Return the (x, y) coordinate for the center point of the cell that contains the specified text.  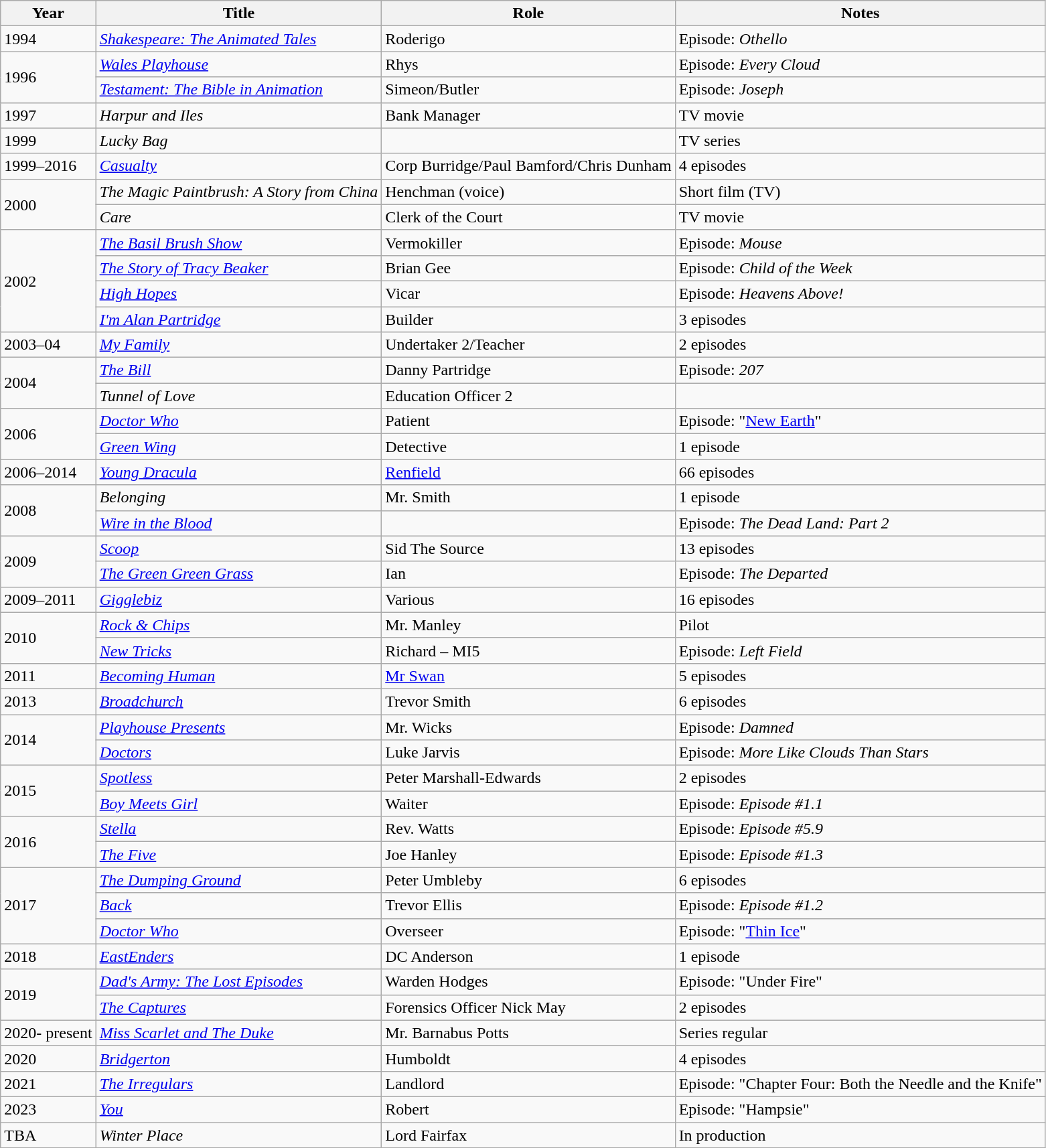
Episode: Episode #5.9 (860, 829)
Green Wing (238, 447)
Episode: Heavens Above! (860, 293)
Role (528, 13)
2006 (48, 434)
Short film (TV) (860, 192)
I'm Alan Partridge (238, 319)
Spotless (238, 778)
1994 (48, 39)
2018 (48, 956)
2014 (48, 739)
TBA (48, 1135)
66 episodes (860, 472)
3 episodes (860, 319)
The Basil Brush Show (238, 242)
Year (48, 13)
Joe Hanley (528, 855)
2020- present (48, 1033)
2019 (48, 995)
Rock & Chips (238, 625)
Episode: The Departed (860, 574)
Lucky Bag (238, 141)
Mr. Wicks (528, 727)
2006–2014 (48, 472)
New Tricks (238, 650)
Casualty (238, 166)
Episode: Joseph (860, 90)
Vermokiller (528, 242)
Builder (528, 319)
Henchman (voice) (528, 192)
DC Anderson (528, 956)
Testament: The Bible in Animation (238, 90)
Bridgerton (238, 1058)
Corp Burridge/Paul Bamford/Chris Dunham (528, 166)
2013 (48, 701)
Mr. Barnabus Potts (528, 1033)
Doctors (238, 753)
Bank Manager (528, 115)
Patient (528, 421)
Wire in the Blood (238, 523)
The Captures (238, 1007)
Sid The Source (528, 549)
2017 (48, 906)
13 episodes (860, 549)
Episode: Damned (860, 727)
Episode: Every Cloud (860, 64)
Episode: 207 (860, 370)
1999 (48, 141)
Care (238, 217)
2009–2011 (48, 599)
Waiter (528, 804)
2004 (48, 383)
Boy Meets Girl (238, 804)
Scoop (238, 549)
Gigglebiz (238, 599)
Back (238, 906)
Harpur and Iles (238, 115)
Episode: Episode #1.1 (860, 804)
Rev. Watts (528, 829)
2008 (48, 510)
Luke Jarvis (528, 753)
Winter Place (238, 1135)
2023 (48, 1109)
My Family (238, 345)
Forensics Officer Nick May (528, 1007)
Danny Partridge (528, 370)
Episode: More Like Clouds Than Stars (860, 753)
You (238, 1109)
The Green Green Grass (238, 574)
2010 (48, 638)
2011 (48, 676)
Notes (860, 13)
Stella (238, 829)
2021 (48, 1084)
Episode: "Under Fire" (860, 982)
2020 (48, 1058)
The Irregulars (238, 1084)
Title (238, 13)
2003–04 (48, 345)
Playhouse Presents (238, 727)
Shakespeare: The Animated Tales (238, 39)
High Hopes (238, 293)
Mr Swan (528, 676)
Episode: "New Earth" (860, 421)
Dad's Army: The Lost Episodes (238, 982)
Tunnel of Love (238, 396)
Episode: "Hampsie" (860, 1109)
Rhys (528, 64)
Landlord (528, 1084)
Episode: The Dead Land: Part 2 (860, 523)
Belonging (238, 498)
Mr. Manley (528, 625)
Episode: Episode #1.3 (860, 855)
Mr. Smith (528, 498)
2009 (48, 561)
Peter Marshall-Edwards (528, 778)
1997 (48, 115)
The Magic Paintbrush: A Story from China (238, 192)
The Five (238, 855)
Detective (528, 447)
Renfield (528, 472)
Peter Umbleby (528, 880)
2016 (48, 842)
Young Dracula (238, 472)
Simeon/Butler (528, 90)
Overseer (528, 931)
Richard – MI5 (528, 650)
Trevor Smith (528, 701)
Warden Hodges (528, 982)
Undertaker 2/Teacher (528, 345)
2002 (48, 281)
Broadchurch (238, 701)
Episode: Episode #1.2 (860, 906)
Clerk of the Court (528, 217)
Various (528, 599)
Lord Fairfax (528, 1135)
2015 (48, 791)
Brian Gee (528, 268)
Series regular (860, 1033)
5 episodes (860, 676)
16 episodes (860, 599)
Episode: "Chapter Four: Both the Needle and the Knife" (860, 1084)
2000 (48, 204)
The Bill (238, 370)
Episode: "Thin Ice" (860, 931)
Education Officer 2 (528, 396)
Ian (528, 574)
EastEnders (238, 956)
1999–2016 (48, 166)
Episode: Child of the Week (860, 268)
Humboldt (528, 1058)
1996 (48, 77)
Becoming Human (238, 676)
The Story of Tracy Beaker (238, 268)
Episode: Othello (860, 39)
Miss Scarlet and The Duke (238, 1033)
Trevor Ellis (528, 906)
Episode: Left Field (860, 650)
TV series (860, 141)
Episode: Mouse (860, 242)
Pilot (860, 625)
Wales Playhouse (238, 64)
Roderigo (528, 39)
Robert (528, 1109)
Vicar (528, 293)
The Dumping Ground (238, 880)
In production (860, 1135)
